Return (x, y) of the center of cell containing provided text 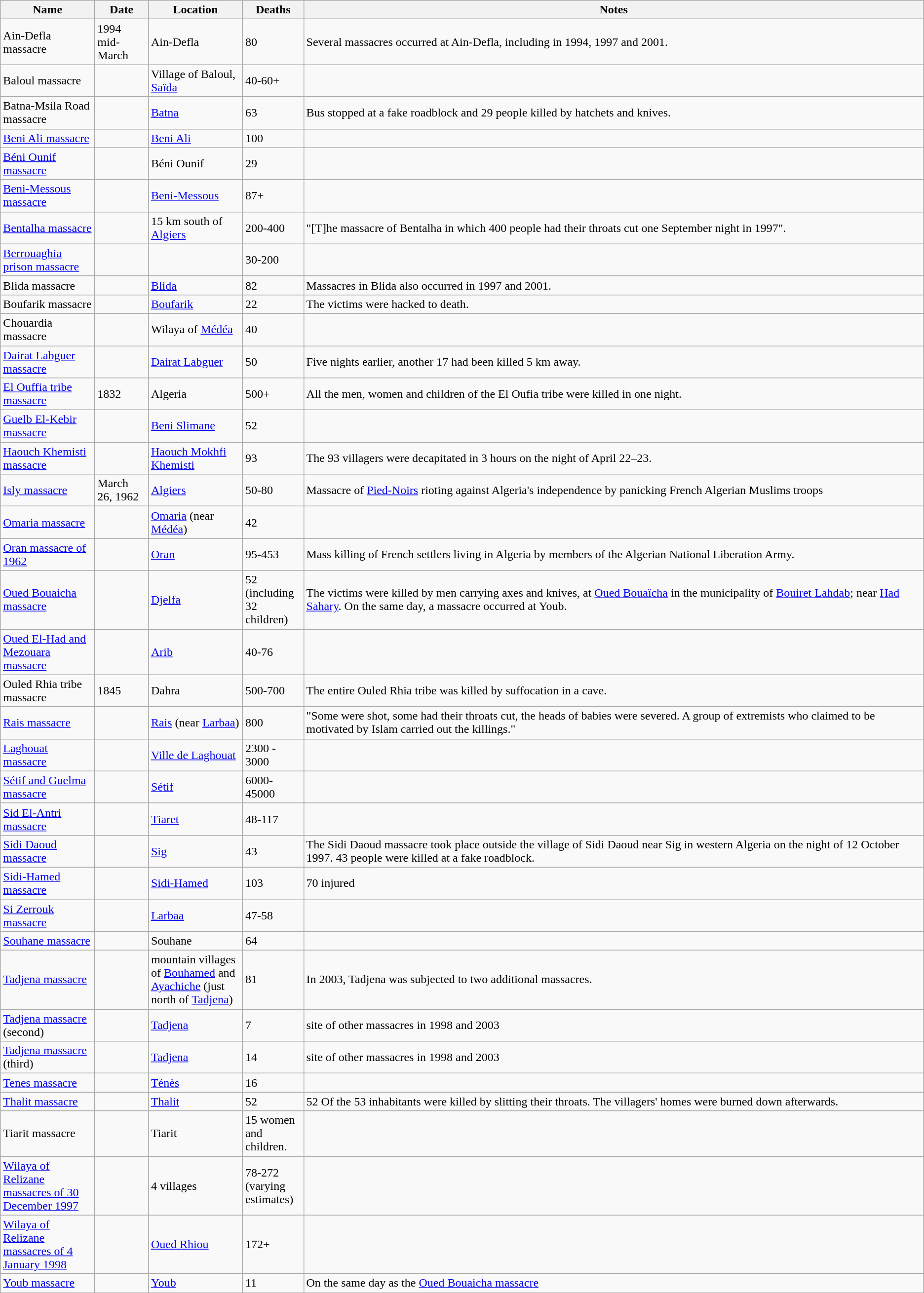
15 km south of Algiers (195, 228)
The victims were hacked to death. (614, 304)
Ain-Defla massacre (47, 42)
Oued Bouaicha massacre (47, 600)
Wilaya of Relizane massacres of 30 December 1997 (47, 1185)
Several massacres occurred at Ain-Defla, including in 1994, 1997 and 2001. (614, 42)
Tiarit massacre (47, 1134)
Dairat Labguer (195, 361)
Souhane massacre (47, 941)
Ville de Laghouat (195, 755)
Haouch Mokhfi Khemisti (195, 458)
29 (273, 164)
Name (47, 10)
172+ (273, 1245)
42 (273, 522)
Location (195, 10)
Ouled Rhia tribe massacre (47, 691)
Beni-Messous (195, 195)
Massacres in Blida also occurred in 1997 and 2001. (614, 285)
Blida massacre (47, 285)
500-700 (273, 691)
80 (273, 42)
15 women and children. (273, 1134)
81 (273, 980)
87+ (273, 195)
800 (273, 723)
Wilaya of Relizane massacres of 4 January 1998 (47, 1245)
Sidi-Hamed (195, 883)
Dairat Labguer massacre (47, 361)
Rais (near Larbaa) (195, 723)
70 injured (614, 883)
Omaria (near Médéa) (195, 522)
Boufarik massacre (47, 304)
Tadjena massacre (third) (47, 1057)
Beni Slimane (195, 426)
50 (273, 361)
Batna-Msila Road massacre (47, 113)
Mass killing of French settlers living in Algeria by members of the Algerian National Liberation Army. (614, 555)
The 93 villagers were decapitated in 3 hours on the night of April 22–23. (614, 458)
Oued El-Had and Mezouara massacre (47, 652)
Massacre of Pied-Noirs rioting against Algeria's independence by panicking French Algerian Muslims troops (614, 491)
Laghouat massacre (47, 755)
1845 (121, 691)
Oran massacre of 1962 (47, 555)
52 Of the 53 inhabitants were killed by slitting their throats. The villagers' homes were burned down afterwards. (614, 1102)
Bentalha massacre (47, 228)
Tenes massacre (47, 1083)
95-453 (273, 555)
Batna (195, 113)
Baloul massacre (47, 81)
1832 (121, 394)
Guelb El-Kebir massacre (47, 426)
Blida (195, 285)
Sig (195, 851)
Five nights earlier, another 17 had been killed 5 km away. (614, 361)
The entire Ouled Rhia tribe was killed by suffocation in a cave. (614, 691)
22 (273, 304)
Si Zerrouk massacre (47, 915)
Beni Ali (195, 138)
Thalit massacre (47, 1102)
Youb massacre (47, 1283)
Arib (195, 652)
March 26, 1962 (121, 491)
63 (273, 113)
Sid El-Antri massacre (47, 819)
Djelfa (195, 600)
7 (273, 1026)
All the men, women and children of the El Oufia tribe were killed in one night. (614, 394)
Notes (614, 10)
Village of Baloul, Saïda (195, 81)
Beni Ali massacre (47, 138)
"[T]he massacre of Bentalha in which 400 people had their throats cut one September night in 1997". (614, 228)
200-400 (273, 228)
El Ouffia tribe massacre (47, 394)
Chouardia massacre (47, 330)
11 (273, 1283)
14 (273, 1057)
6000-45000 (273, 787)
Algeria (195, 394)
Souhane (195, 941)
500+ (273, 394)
Omaria massacre (47, 522)
Algiers (195, 491)
82 (273, 285)
52 (including 32 children) (273, 600)
Tiaret (195, 819)
Deaths (273, 10)
Youb (195, 1283)
Sidi-Hamed massacre (47, 883)
100 (273, 138)
Dahra (195, 691)
Ain-Defla (195, 42)
40-60+ (273, 81)
2300 - 3000 (273, 755)
4 villages (195, 1185)
Tadjena massacre (second) (47, 1026)
On the same day as the Oued Bouaicha massacre (614, 1283)
Oued Rhiou (195, 1245)
103 (273, 883)
78-272 (varying estimates) (273, 1185)
Beni-Messous massacre (47, 195)
Sétif and Guelma massacre (47, 787)
Boufarik (195, 304)
47-58 (273, 915)
Berrouaghia prison massacre (47, 260)
30-200 (273, 260)
48-117 (273, 819)
Sétif (195, 787)
Rais massacre (47, 723)
64 (273, 941)
Date (121, 10)
Béni Ounif (195, 164)
Ténès (195, 1083)
Tiarit (195, 1134)
mountain villages of Bouhamed and Ayachiche (just north of Tadjena) (195, 980)
16 (273, 1083)
Bus stopped at a fake roadblock and 29 people killed by hatchets and knives. (614, 113)
Wilaya of Médéa (195, 330)
Isly massacre (47, 491)
Sidi Daoud massacre (47, 851)
43 (273, 851)
Tadjena massacre (47, 980)
40 (273, 330)
40-76 (273, 652)
50-80 (273, 491)
Oran (195, 555)
Larbaa (195, 915)
1994 mid-March (121, 42)
In 2003, Tadjena was subjected to two additional massacres. (614, 980)
Haouch Khemisti massacre (47, 458)
Béni Ounif massacre (47, 164)
Thalit (195, 1102)
93 (273, 458)
